Locate the cell with the specified text and output its (x, y) center coordinate. 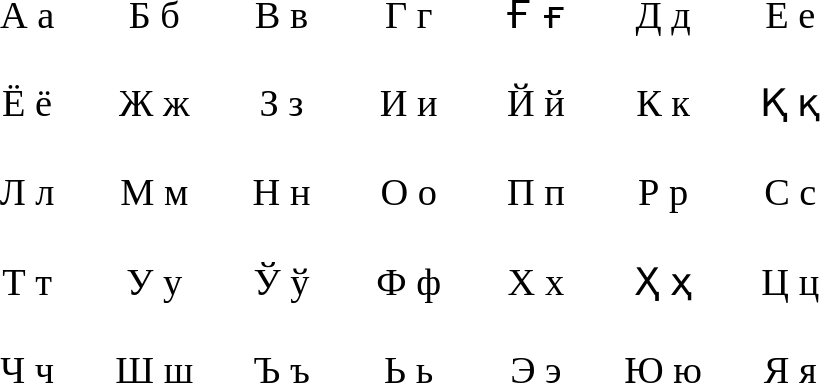
О о (409, 193)
Х х (536, 281)
М м (154, 193)
И и (409, 104)
П п (536, 193)
Й й (536, 104)
Н н (281, 193)
З з (281, 104)
Ў ў (281, 281)
У у (154, 281)
К к (663, 104)
Р р (663, 193)
Ҳ ҳ (663, 281)
Ф ф (409, 281)
Ж ж (154, 104)
